Search for the cell housing the specified text and yield its [X, Y] center coordinate. 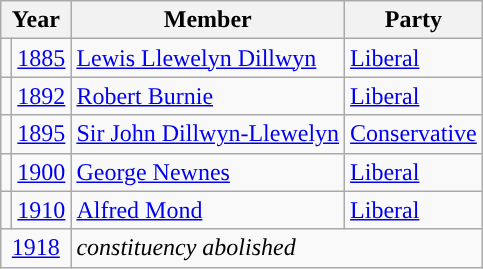
1910 [42, 210]
Party [414, 20]
1918 [36, 248]
1895 [42, 134]
1900 [42, 172]
Alfred Mond [208, 210]
Member [208, 20]
George Newnes [208, 172]
Conservative [414, 134]
Robert Burnie [208, 96]
Year [36, 20]
Sir John Dillwyn-Llewelyn [208, 134]
1892 [42, 96]
1885 [42, 58]
constituency abolished [276, 248]
Lewis Llewelyn Dillwyn [208, 58]
